Search for the cell housing the specified text and yield its (x, y) center coordinate. 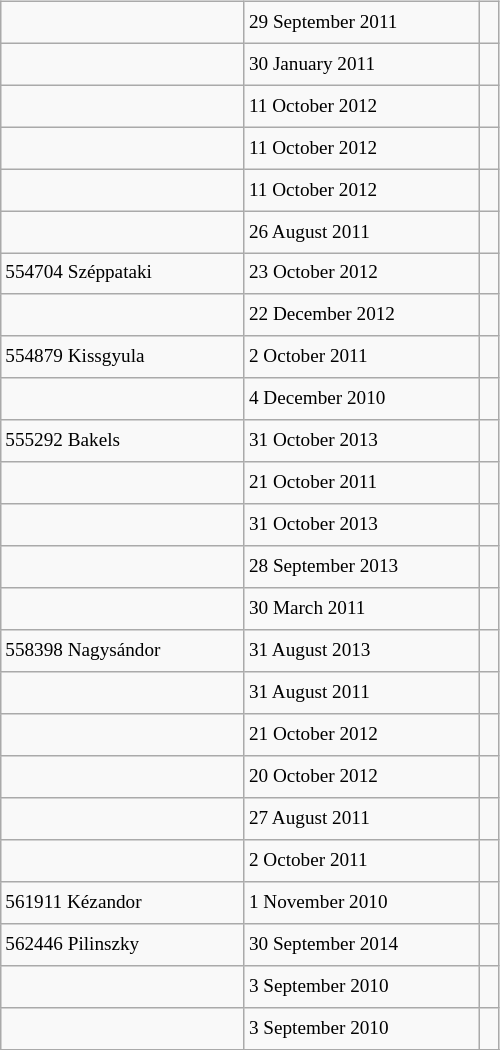
27 August 2011 (362, 819)
23 October 2012 (362, 274)
26 August 2011 (362, 232)
29 September 2011 (362, 22)
555292 Bakels (123, 441)
1 November 2010 (362, 902)
28 September 2013 (362, 567)
554704 Széppataki (123, 274)
4 December 2010 (362, 399)
22 December 2012 (362, 315)
21 October 2011 (362, 483)
21 October 2012 (362, 735)
558398 Nagysándor (123, 651)
562446 Pilinszky (123, 944)
31 August 2011 (362, 693)
30 September 2014 (362, 944)
31 August 2013 (362, 651)
561911 Kézandor (123, 902)
30 January 2011 (362, 64)
554879 Kissgyula (123, 357)
30 March 2011 (362, 609)
20 October 2012 (362, 777)
